Search for the cell housing the specified text and yield its [x, y] center coordinate. 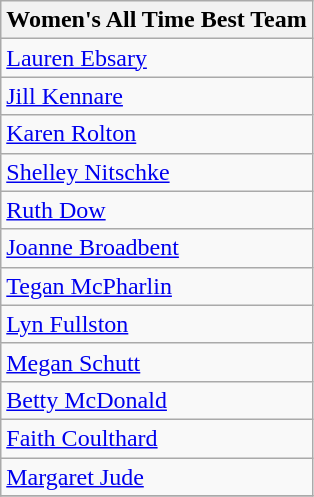
Lyn Fullston [157, 324]
Joanne Broadbent [157, 248]
Karen Rolton [157, 134]
Margaret Jude [157, 477]
Betty McDonald [157, 400]
Jill Kennare [157, 96]
Shelley Nitschke [157, 172]
Ruth Dow [157, 210]
Megan Schutt [157, 362]
Lauren Ebsary [157, 58]
Tegan McPharlin [157, 286]
Women's All Time Best Team [157, 20]
Faith Coulthard [157, 438]
